Return (x, y) of the center of cell containing provided text 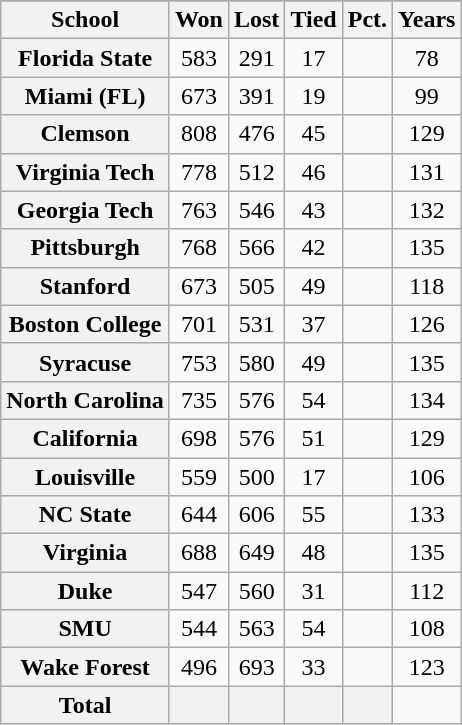
644 (198, 515)
43 (314, 210)
606 (256, 515)
500 (256, 477)
580 (256, 362)
123 (427, 667)
45 (314, 134)
31 (314, 591)
Lost (256, 20)
112 (427, 591)
753 (198, 362)
291 (256, 58)
78 (427, 58)
547 (198, 591)
Florida State (86, 58)
46 (314, 172)
559 (198, 477)
778 (198, 172)
School (86, 20)
512 (256, 172)
California (86, 438)
132 (427, 210)
Georgia Tech (86, 210)
North Carolina (86, 400)
Total (86, 705)
566 (256, 248)
808 (198, 134)
Pittsburgh (86, 248)
688 (198, 553)
19 (314, 96)
546 (256, 210)
693 (256, 667)
544 (198, 629)
NC State (86, 515)
131 (427, 172)
505 (256, 286)
134 (427, 400)
48 (314, 553)
735 (198, 400)
768 (198, 248)
51 (314, 438)
33 (314, 667)
Wake Forest (86, 667)
391 (256, 96)
99 (427, 96)
126 (427, 324)
42 (314, 248)
Louisville (86, 477)
560 (256, 591)
563 (256, 629)
133 (427, 515)
Tied (314, 20)
701 (198, 324)
Syracuse (86, 362)
Virginia (86, 553)
583 (198, 58)
37 (314, 324)
Virginia Tech (86, 172)
698 (198, 438)
Years (427, 20)
Stanford (86, 286)
55 (314, 515)
Boston College (86, 324)
108 (427, 629)
763 (198, 210)
649 (256, 553)
496 (198, 667)
Won (198, 20)
Clemson (86, 134)
SMU (86, 629)
118 (427, 286)
Miami (FL) (86, 96)
Pct. (367, 20)
Duke (86, 591)
531 (256, 324)
476 (256, 134)
106 (427, 477)
